Scan for the cell matching the given text and deliver its (x, y) coordinate at center. 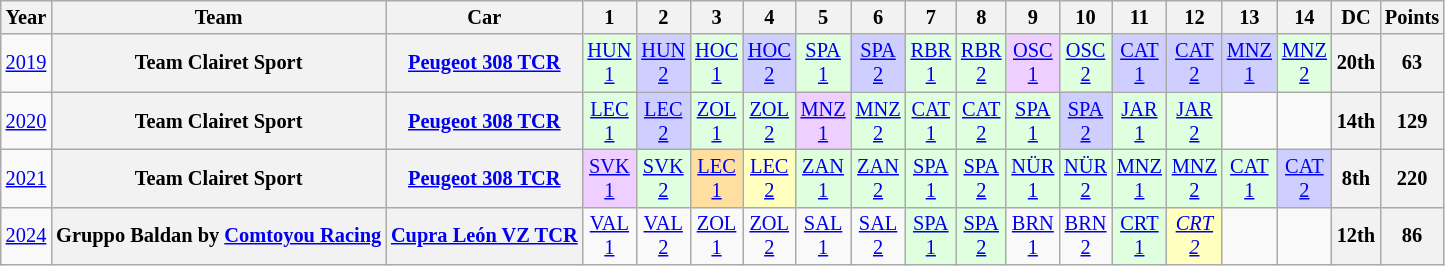
14th (1356, 121)
7 (931, 17)
CRT1 (1140, 236)
OSC2 (1086, 63)
Year (26, 17)
9 (1032, 17)
Points (1412, 17)
10 (1086, 17)
2019 (26, 63)
63 (1412, 63)
3 (716, 17)
ZAN2 (878, 178)
DC (1356, 17)
8 (981, 17)
HUN1 (609, 63)
6 (878, 17)
1 (609, 17)
NÜR2 (1086, 178)
12th (1356, 236)
Gruppo Baldan by Comtoyou Racing (218, 236)
129 (1412, 121)
86 (1412, 236)
BRN1 (1032, 236)
ZAN1 (824, 178)
2 (663, 17)
HOC2 (770, 63)
12 (1194, 17)
VAL1 (609, 236)
14 (1304, 17)
SAL2 (878, 236)
2024 (26, 236)
JAR2 (1194, 121)
2021 (26, 178)
BRN2 (1086, 236)
RBR2 (981, 63)
8th (1356, 178)
JAR1 (1140, 121)
Car (484, 17)
VAL2 (663, 236)
OSC1 (1032, 63)
HOC1 (716, 63)
NÜR1 (1032, 178)
220 (1412, 178)
SAL1 (824, 236)
5 (824, 17)
Cupra León VZ TCR (484, 236)
SVK1 (609, 178)
HUN2 (663, 63)
11 (1140, 17)
SVK2 (663, 178)
CRT2 (1194, 236)
20th (1356, 63)
13 (1250, 17)
RBR1 (931, 63)
4 (770, 17)
2020 (26, 121)
Team (218, 17)
